Return [x, y] of the center of cell containing provided text 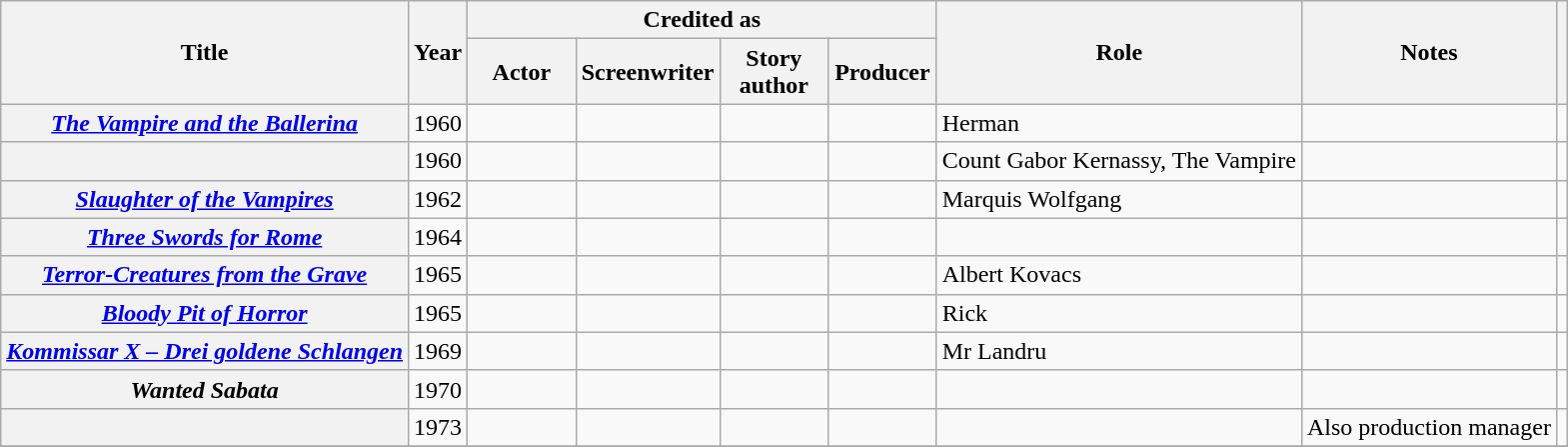
Mr Landru [1119, 351]
1962 [438, 199]
Also production manager [1429, 427]
Terror-Creatures from the Grave [205, 275]
Slaughter of the Vampires [205, 199]
Notes [1429, 52]
Title [205, 52]
1970 [438, 389]
Kommissar X – Drei goldene Schlangen [205, 351]
1969 [438, 351]
Bloody Pit of Horror [205, 313]
Three Swords for Rome [205, 237]
Count Gabor Kernassy, The Vampire [1119, 161]
Herman [1119, 123]
Albert Kovacs [1119, 275]
Actor [522, 72]
Story author [774, 72]
Rick [1119, 313]
Producer [883, 72]
Year [438, 52]
Marquis Wolfgang [1119, 199]
Wanted Sabata [205, 389]
Credited as [703, 20]
1964 [438, 237]
The Vampire and the Ballerina [205, 123]
1973 [438, 427]
Role [1119, 52]
Screenwriter [648, 72]
